From the cell containing the given text, extract its center point as (X, Y) coordinate. 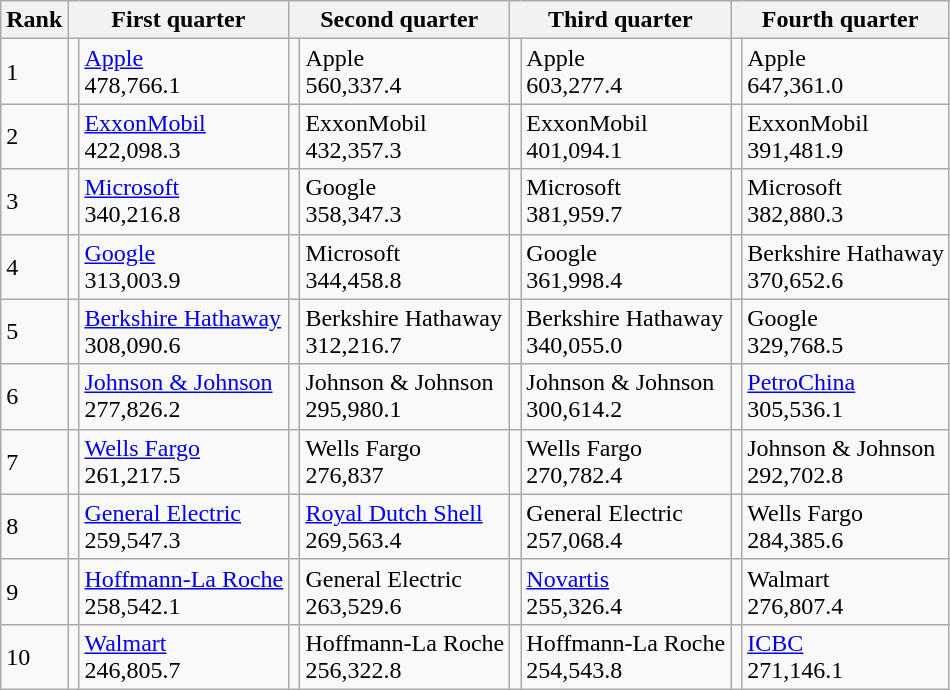
6 (34, 396)
Hoffmann-La Roche 256,322.8 (405, 656)
Apple 603,277.4 (626, 72)
Wells Fargo 261,217.5 (184, 462)
Walmart 246,805.7 (184, 656)
Wells Fargo 284,385.6 (846, 526)
General Electric 259,547.3 (184, 526)
Hoffmann-La Roche 254,543.8 (626, 656)
General Electric 257,068.4 (626, 526)
Fourth quarter (840, 20)
Apple 560,337.4 (405, 72)
Walmart 276,807.4 (846, 592)
Johnson & Johnson 300,614.2 (626, 396)
3 (34, 202)
Wells Fargo 270,782.4 (626, 462)
Rank (34, 20)
4 (34, 266)
Berkshire Hathaway 312,216.7 (405, 332)
Microsoft 340,216.8 (184, 202)
Google 329,768.5 (846, 332)
Google 361,998.4 (626, 266)
Johnson & Johnson 277,826.2 (184, 396)
Apple 478,766.1 (184, 72)
First quarter (178, 20)
1 (34, 72)
PetroChina 305,536.1 (846, 396)
ExxonMobil 391,481.9 (846, 136)
7 (34, 462)
Third quarter (620, 20)
Royal Dutch Shell 269,563.4 (405, 526)
Johnson & Johnson 292,702.8 (846, 462)
Apple 647,361.0 (846, 72)
Berkshire Hathaway 308,090.6 (184, 332)
2 (34, 136)
ExxonMobil 422,098.3 (184, 136)
Berkshire Hathaway 340,055.0 (626, 332)
Microsoft 381,959.7 (626, 202)
Novartis 255,326.4 (626, 592)
Wells Fargo 276,837 (405, 462)
Microsoft 344,458.8 (405, 266)
Johnson & Johnson 295,980.1 (405, 396)
Microsoft 382,880.3 (846, 202)
Berkshire Hathaway 370,652.6 (846, 266)
9 (34, 592)
ICBC 271,146.1 (846, 656)
Hoffmann-La Roche 258,542.1 (184, 592)
Google 313,003.9 (184, 266)
Second quarter (400, 20)
8 (34, 526)
10 (34, 656)
ExxonMobil 401,094.1 (626, 136)
General Electric 263,529.6 (405, 592)
ExxonMobil 432,357.3 (405, 136)
5 (34, 332)
Google 358,347.3 (405, 202)
